Pinpoint the cell where the given text exists, returning its (X, Y) midpoint coordinate. 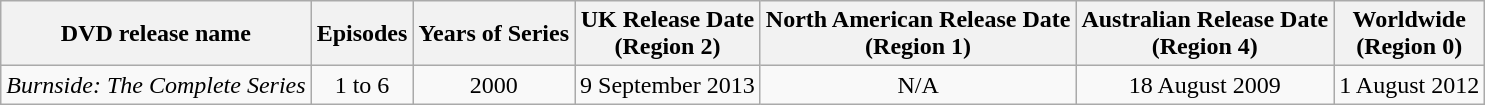
Years of Series (494, 34)
2000 (494, 85)
North American Release Date(Region 1) (918, 34)
1 to 6 (362, 85)
UK Release Date(Region 2) (668, 34)
18 August 2009 (1205, 85)
Episodes (362, 34)
Burnside: The Complete Series (156, 85)
Worldwide(Region 0) (1410, 34)
N/A (918, 85)
9 September 2013 (668, 85)
1 August 2012 (1410, 85)
Australian Release Date(Region 4) (1205, 34)
DVD release name (156, 34)
